Pinpoint the cell where the given text exists, returning its (x, y) midpoint coordinate. 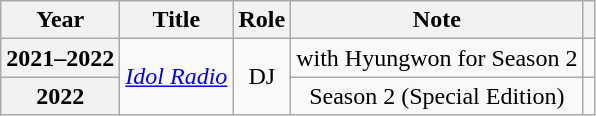
Year (60, 20)
Idol Radio (176, 77)
Note (437, 20)
Season 2 (Special Edition) (437, 96)
2021–2022 (60, 58)
Role (262, 20)
DJ (262, 77)
2022 (60, 96)
with Hyungwon for Season 2 (437, 58)
Title (176, 20)
